Detect which cell encompasses the target text, then output its [X, Y] center coordinate. 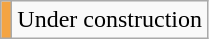
Under construction [110, 20]
